Output the [X, Y] coordinate of the center of the cell containing the given text.  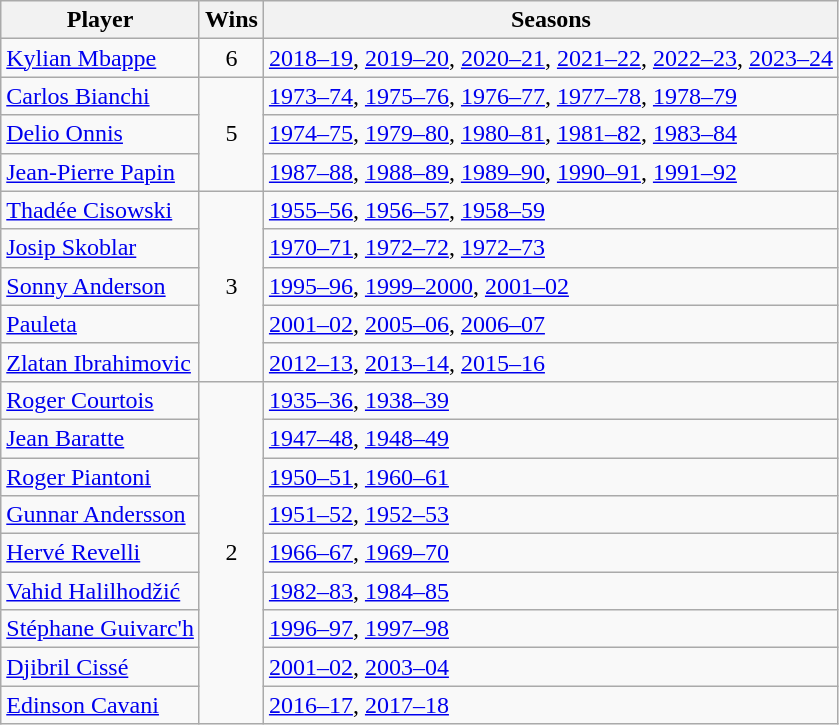
Jean Baratte [100, 438]
2016–17, 2017–18 [550, 705]
2001–02, 2003–04 [550, 667]
Thadée Cisowski [100, 210]
Delio Onnis [100, 134]
2012–13, 2013–14, 2015–16 [550, 362]
Kylian Mbappe [100, 58]
1950–51, 1960–61 [550, 477]
Roger Courtois [100, 400]
Vahid Halilhodžić [100, 591]
6 [231, 58]
3 [231, 286]
Sonny Anderson [100, 286]
Carlos Bianchi [100, 96]
2018–19, 2019–20, 2020–21, 2021–22, 2022–23, 2023–24 [550, 58]
Player [100, 20]
Zlatan Ibrahimovic [100, 362]
5 [231, 134]
1955–56, 1956–57, 1958–59 [550, 210]
Stéphane Guivarc'h [100, 629]
Hervé Revelli [100, 553]
2 [231, 552]
1935–36, 1938–39 [550, 400]
2001–02, 2005–06, 2006–07 [550, 324]
1995–96, 1999–2000, 2001–02 [550, 286]
1973–74, 1975–76, 1976–77, 1977–78, 1978–79 [550, 96]
1970–71, 1972–72, 1972–73 [550, 248]
Wins [231, 20]
1947–48, 1948–49 [550, 438]
Roger Piantoni [100, 477]
Jean-Pierre Papin [100, 172]
1987–88, 1988–89, 1989–90, 1990–91, 1991–92 [550, 172]
Gunnar Andersson [100, 515]
1951–52, 1952–53 [550, 515]
1996–97, 1997–98 [550, 629]
Seasons [550, 20]
Pauleta [100, 324]
1982–83, 1984–85 [550, 591]
Josip Skoblar [100, 248]
Djibril Cissé [100, 667]
Edinson Cavani [100, 705]
1974–75, 1979–80, 1980–81, 1981–82, 1983–84 [550, 134]
1966–67, 1969–70 [550, 553]
